Determine the [x, y] coordinate at the center of the cell enclosing the given text.  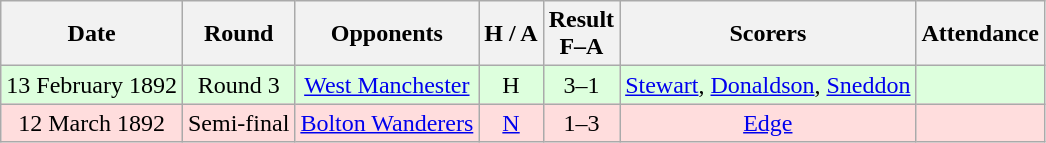
ResultF–A [581, 34]
Round [238, 34]
Bolton Wanderers [387, 123]
Semi-final [238, 123]
H [511, 85]
Edge [768, 123]
Opponents [387, 34]
12 March 1892 [92, 123]
13 February 1892 [92, 85]
Stewart, Donaldson, Sneddon [768, 85]
Date [92, 34]
Round 3 [238, 85]
3–1 [581, 85]
West Manchester [387, 85]
N [511, 123]
H / A [511, 34]
1–3 [581, 123]
Attendance [980, 34]
Scorers [768, 34]
